Extract the (x, y) coordinate from the center of the cell holding the provided text.  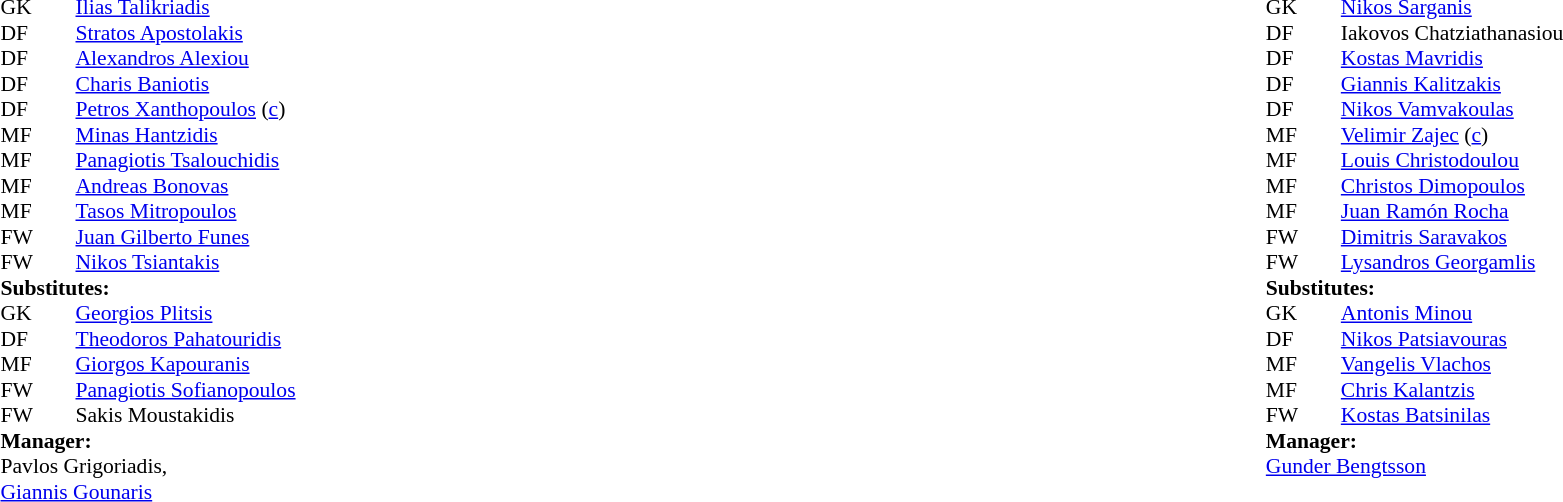
Stratos Apostolakis (186, 33)
Kostas Batsinilas (1452, 415)
Nikos Patsiavouras (1452, 339)
Tasos Mitropoulos (186, 211)
Minas Hantzidis (186, 135)
Giannis Kalitzakis (1452, 84)
Giorgos Kapouranis (186, 365)
Louis Christodoulou (1452, 161)
Christos Dimopoulos (1452, 186)
Juan Ramón Rocha (1452, 211)
Velimir Zajec (c) (1452, 135)
Iakovos Chatziathanasiou (1452, 33)
Panagiotis Tsalouchidis (186, 161)
Andreas Bonovas (186, 186)
Chris Kalantzis (1452, 390)
Alexandros Alexiou (186, 59)
Nikos Tsiantakis (186, 263)
Antonis Minou (1452, 313)
Kostas Mavridis (1452, 59)
Dimitris Saravakos (1452, 237)
Petros Xanthopoulos (c) (186, 109)
Nikos Vamvakoulas (1452, 109)
Lysandros Georgamlis (1452, 263)
Vangelis Vlachos (1452, 365)
Gunder Bengtsson (1414, 467)
Panagiotis Sofianopoulos (186, 390)
Charis Baniotis (186, 84)
Juan Gilberto Funes (186, 237)
Sakis Moustakidis (186, 415)
Theodoros Pahatouridis (186, 339)
Georgios Plitsis (186, 313)
